Return the [x, y] coordinate for the center point of the cell that contains the specified text.  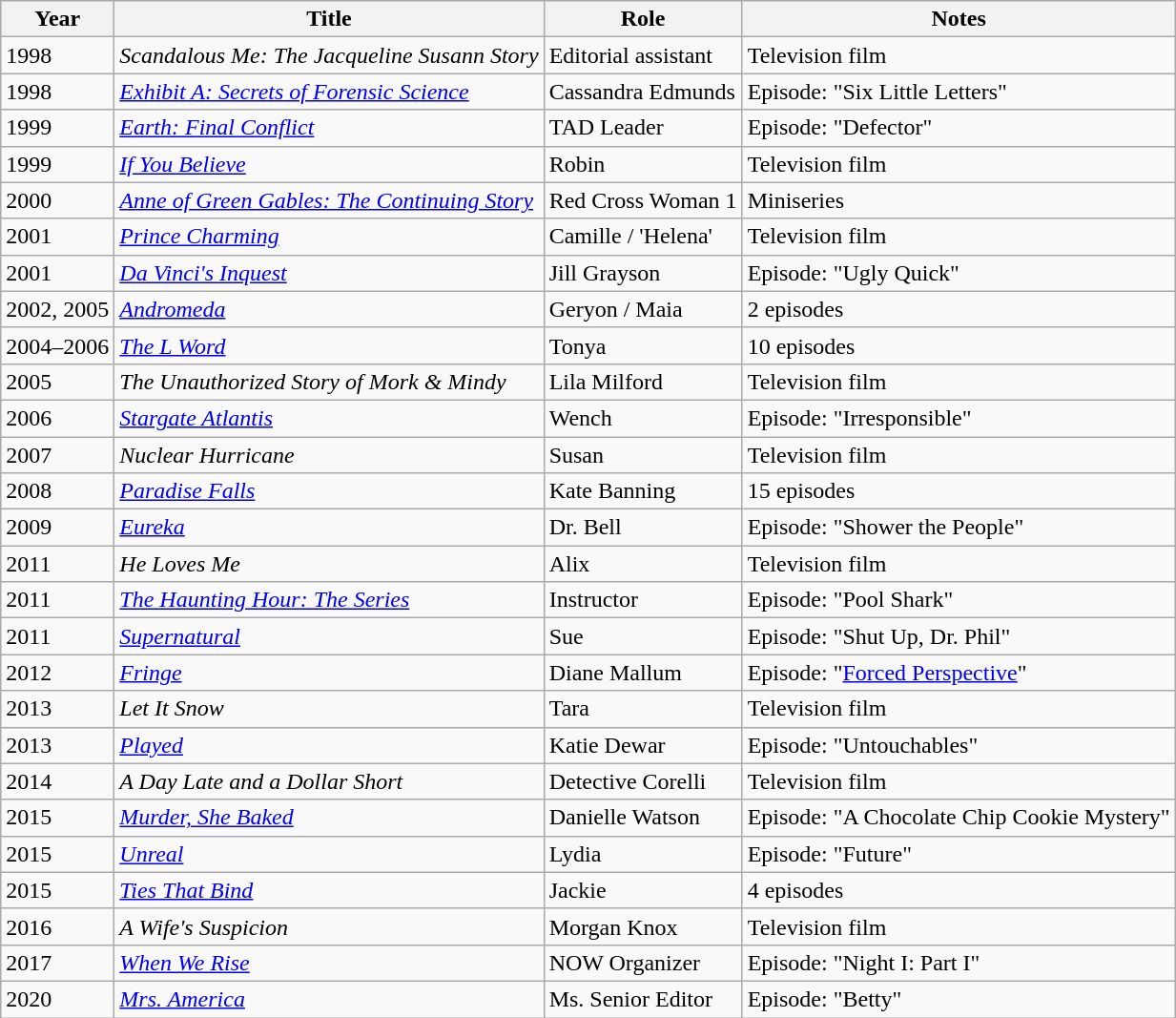
Dr. Bell [643, 528]
Scandalous Me: The Jacqueline Susann Story [329, 55]
2009 [57, 528]
Exhibit A: Secrets of Forensic Science [329, 92]
Episode: "Pool Shark" [959, 600]
Susan [643, 455]
Andromeda [329, 309]
Editorial assistant [643, 55]
Sue [643, 636]
Earth: Final Conflict [329, 128]
Jill Grayson [643, 273]
Fringe [329, 673]
Cassandra Edmunds [643, 92]
Episode: "Defector" [959, 128]
Instructor [643, 600]
Detective Corelli [643, 781]
Tara [643, 709]
Episode: "Shower the People" [959, 528]
2012 [57, 673]
Episode: "Ugly Quick" [959, 273]
2005 [57, 382]
NOW Organizer [643, 963]
Notes [959, 19]
Episode: "Future" [959, 854]
The Haunting Hour: The Series [329, 600]
Robin [643, 164]
Jackie [643, 890]
Episode: "Night I: Part I" [959, 963]
The Unauthorized Story of Mork & Mindy [329, 382]
Eureka [329, 528]
4 episodes [959, 890]
Katie Dewar [643, 745]
Da Vinci's Inquest [329, 273]
Wench [643, 418]
Episode: "Untouchables" [959, 745]
Episode: "Six Little Letters" [959, 92]
Episode: "Irresponsible" [959, 418]
Morgan Knox [643, 926]
He Loves Me [329, 564]
Paradise Falls [329, 491]
Tonya [643, 345]
Supernatural [329, 636]
Year [57, 19]
Miniseries [959, 200]
Red Cross Woman 1 [643, 200]
2004–2006 [57, 345]
Danielle Watson [643, 818]
TAD Leader [643, 128]
15 episodes [959, 491]
Diane Mallum [643, 673]
2008 [57, 491]
2017 [57, 963]
Mrs. America [329, 999]
2006 [57, 418]
When We Rise [329, 963]
Stargate Atlantis [329, 418]
Lydia [643, 854]
Alix [643, 564]
2002, 2005 [57, 309]
If You Believe [329, 164]
Episode: "Betty" [959, 999]
A Day Late and a Dollar Short [329, 781]
Ties That Bind [329, 890]
Anne of Green Gables: The Continuing Story [329, 200]
Episode: "Shut Up, Dr. Phil" [959, 636]
Unreal [329, 854]
The L Word [329, 345]
2000 [57, 200]
Played [329, 745]
Lila Milford [643, 382]
10 episodes [959, 345]
2 episodes [959, 309]
2016 [57, 926]
Let It Snow [329, 709]
Prince Charming [329, 237]
Murder, She Baked [329, 818]
Kate Banning [643, 491]
Role [643, 19]
Nuclear Hurricane [329, 455]
Episode: "A Chocolate Chip Cookie Mystery" [959, 818]
2020 [57, 999]
Title [329, 19]
Camille / 'Helena' [643, 237]
2014 [57, 781]
Geryon / Maia [643, 309]
2007 [57, 455]
Ms. Senior Editor [643, 999]
A Wife's Suspicion [329, 926]
Episode: "Forced Perspective" [959, 673]
